Scan for the cell matching the given text and deliver its (x, y) coordinate at center. 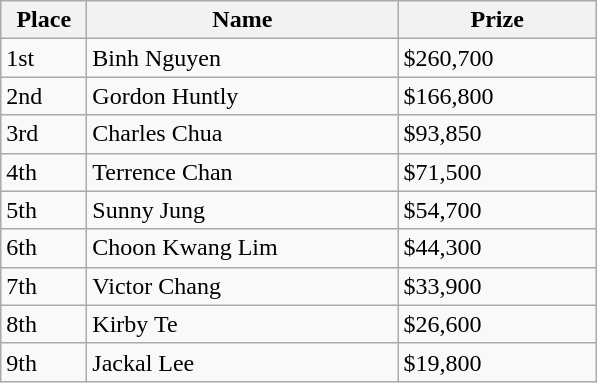
Choon Kwang Lim (242, 248)
Kirby Te (242, 324)
$54,700 (498, 210)
4th (44, 172)
$19,800 (498, 362)
7th (44, 286)
$33,900 (498, 286)
Jackal Lee (242, 362)
$71,500 (498, 172)
$260,700 (498, 58)
Prize (498, 20)
3rd (44, 134)
Binh Nguyen (242, 58)
5th (44, 210)
$93,850 (498, 134)
1st (44, 58)
6th (44, 248)
Victor Chang (242, 286)
Sunny Jung (242, 210)
Place (44, 20)
$166,800 (498, 96)
Name (242, 20)
8th (44, 324)
2nd (44, 96)
Terrence Chan (242, 172)
Charles Chua (242, 134)
$26,600 (498, 324)
Gordon Huntly (242, 96)
9th (44, 362)
$44,300 (498, 248)
